Find where the given text appears and provide that cell's center as (x, y) coordinate. 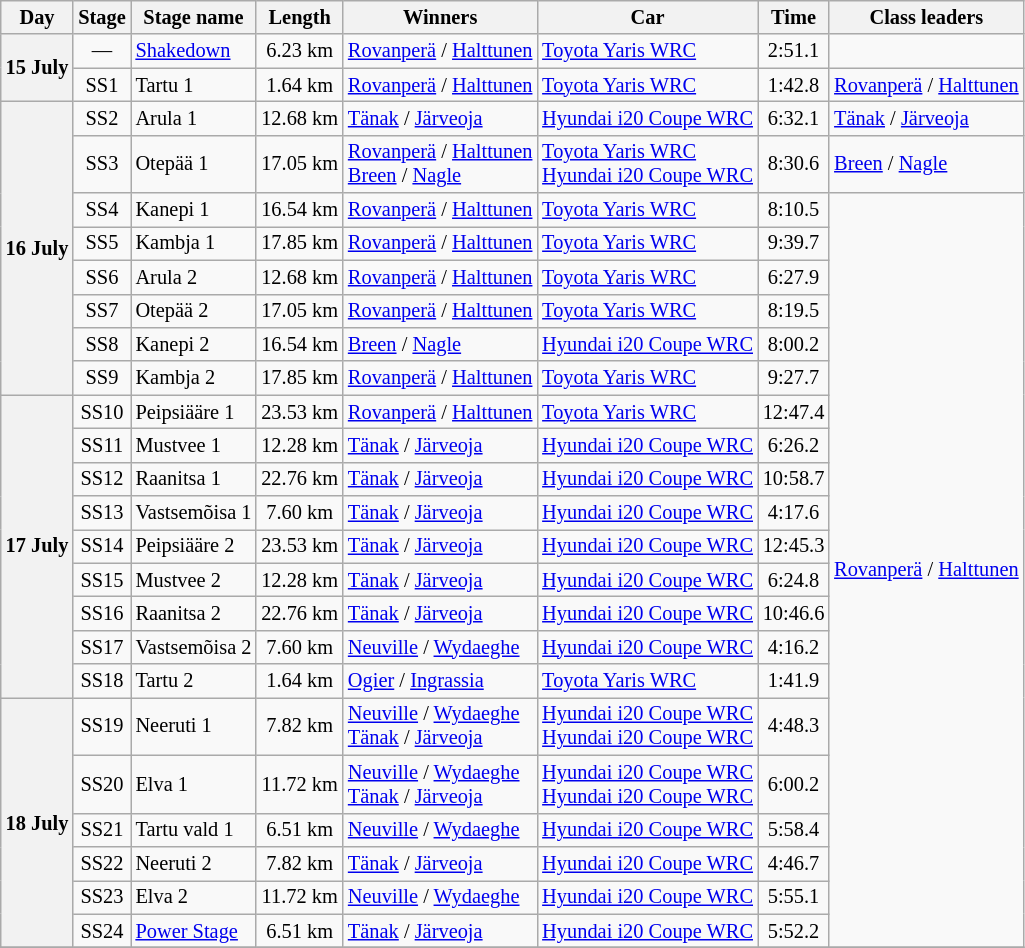
6:32.1 (794, 118)
— (102, 51)
Vastsemõisa 1 (194, 513)
4:48.3 (794, 726)
Elva 2 (194, 897)
SS11 (102, 445)
Neeruti 1 (194, 726)
5:58.4 (794, 830)
8:10.5 (794, 210)
SS1 (102, 85)
4:17.6 (794, 513)
SS2 (102, 118)
Mustvee 1 (194, 445)
Ogier / Ingrassia (440, 681)
SS20 (102, 784)
SS17 (102, 647)
17 July (38, 546)
Peipsiääre 1 (194, 412)
6.23 km (300, 51)
8:19.5 (794, 311)
SS7 (102, 311)
SS9 (102, 378)
Shakedown (194, 51)
Kambja 1 (194, 243)
Car (648, 17)
8:00.2 (794, 344)
5:55.1 (794, 897)
12:45.3 (794, 546)
Class leaders (926, 17)
Rovanperä / HalttunenBreen / Nagle (440, 164)
16 July (38, 248)
6:00.2 (794, 784)
Otepää 1 (194, 164)
SS8 (102, 344)
8:30.6 (794, 164)
SS14 (102, 546)
SS16 (102, 613)
10:58.7 (794, 479)
Winners (440, 17)
Arula 1 (194, 118)
SS6 (102, 277)
SS21 (102, 830)
SS3 (102, 164)
2:51.1 (794, 51)
6:26.2 (794, 445)
Tartu vald 1 (194, 830)
Time (794, 17)
Raanitsa 2 (194, 613)
Length (300, 17)
SS15 (102, 580)
Arula 2 (194, 277)
10:46.6 (794, 613)
SS24 (102, 931)
18 July (38, 822)
Elva 1 (194, 784)
Peipsiääre 2 (194, 546)
Stage (102, 17)
Tartu 1 (194, 85)
9:39.7 (794, 243)
SS12 (102, 479)
SS23 (102, 897)
Kambja 2 (194, 378)
SS5 (102, 243)
Kanepi 1 (194, 210)
Otepää 2 (194, 311)
Stage name (194, 17)
9:27.7 (794, 378)
SS4 (102, 210)
6:24.8 (794, 580)
Mustvee 2 (194, 580)
Toyota Yaris WRCHyundai i20 Coupe WRC (648, 164)
5:52.2 (794, 931)
SS10 (102, 412)
Neeruti 2 (194, 863)
4:16.2 (794, 647)
Day (38, 17)
SS18 (102, 681)
1:42.8 (794, 85)
1:41.9 (794, 681)
Raanitsa 1 (194, 479)
6:27.9 (794, 277)
12:47.4 (794, 412)
4:46.7 (794, 863)
SS13 (102, 513)
Kanepi 2 (194, 344)
Vastsemõisa 2 (194, 647)
Tartu 2 (194, 681)
15 July (38, 68)
Power Stage (194, 931)
SS22 (102, 863)
SS19 (102, 726)
